For the text-containing cell, return its midpoint in (x, y) coordinate format. 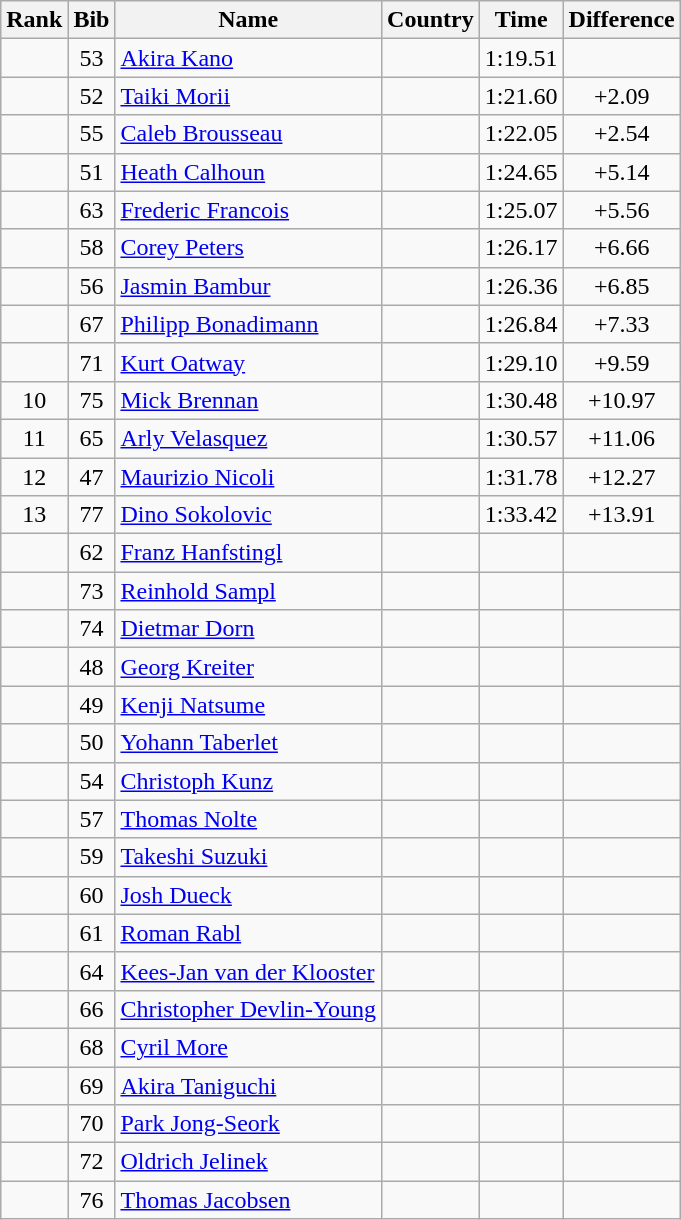
+5.14 (622, 172)
Yohann Taberlet (248, 743)
Dino Sokolovic (248, 515)
10 (34, 400)
1:30.48 (521, 400)
Akira Kano (248, 58)
Park Jong-Seork (248, 1124)
1:24.65 (521, 172)
Mick Brennan (248, 400)
Taiki Morii (248, 96)
1:25.07 (521, 210)
1:19.51 (521, 58)
Name (248, 20)
Country (431, 20)
63 (92, 210)
+10.97 (622, 400)
12 (34, 477)
Maurizio Nicoli (248, 477)
68 (92, 1047)
59 (92, 857)
1:26.84 (521, 324)
+6.85 (622, 286)
61 (92, 933)
65 (92, 438)
51 (92, 172)
Kurt Oatway (248, 362)
50 (92, 743)
Roman Rabl (248, 933)
71 (92, 362)
Oldrich Jelinek (248, 1162)
76 (92, 1200)
+6.66 (622, 248)
Heath Calhoun (248, 172)
67 (92, 324)
Georg Kreiter (248, 667)
Arly Velasquez (248, 438)
1:22.05 (521, 134)
1:21.60 (521, 96)
Corey Peters (248, 248)
+12.27 (622, 477)
Kenji Natsume (248, 705)
Bib (92, 20)
1:26.17 (521, 248)
Josh Dueck (248, 895)
+2.54 (622, 134)
11 (34, 438)
60 (92, 895)
54 (92, 781)
+11.06 (622, 438)
+5.56 (622, 210)
66 (92, 1009)
Kees-Jan van der Klooster (248, 971)
47 (92, 477)
+2.09 (622, 96)
69 (92, 1085)
55 (92, 134)
Difference (622, 20)
77 (92, 515)
62 (92, 553)
70 (92, 1124)
+9.59 (622, 362)
Rank (34, 20)
75 (92, 400)
56 (92, 286)
1:29.10 (521, 362)
64 (92, 971)
13 (34, 515)
49 (92, 705)
57 (92, 819)
74 (92, 629)
Jasmin Bambur (248, 286)
Christoph Kunz (248, 781)
Franz Hanfstingl (248, 553)
1:33.42 (521, 515)
1:31.78 (521, 477)
48 (92, 667)
Time (521, 20)
Thomas Nolte (248, 819)
73 (92, 591)
Philipp Bonadimann (248, 324)
1:26.36 (521, 286)
Caleb Brousseau (248, 134)
Thomas Jacobsen (248, 1200)
72 (92, 1162)
52 (92, 96)
Takeshi Suzuki (248, 857)
+7.33 (622, 324)
53 (92, 58)
Christopher Devlin-Young (248, 1009)
Reinhold Sampl (248, 591)
+13.91 (622, 515)
Akira Taniguchi (248, 1085)
Dietmar Dorn (248, 629)
58 (92, 248)
Frederic Francois (248, 210)
1:30.57 (521, 438)
Cyril More (248, 1047)
